For the text-containing cell, return its midpoint in [X, Y] coordinate format. 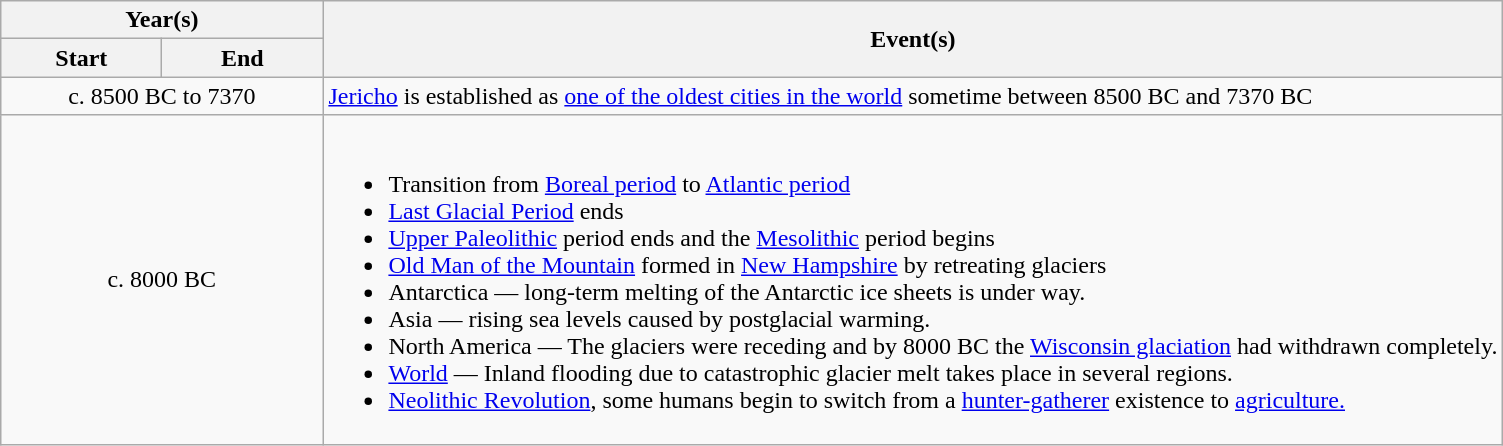
Event(s) [913, 39]
c. 8000 BC [162, 280]
Year(s) [162, 20]
End [242, 58]
c. 8500 BC to 7370 [162, 96]
Jericho is established as one of the oldest cities in the world sometime between 8500 BC and 7370 BC [913, 96]
Start [82, 58]
